Provide the [X, Y] coordinate of the cell's center where the given text is located.  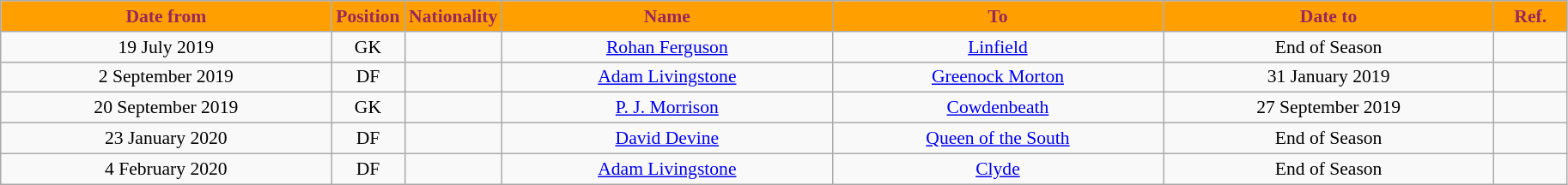
4 February 2020 [167, 169]
Name [666, 16]
Clyde [998, 169]
20 September 2019 [167, 108]
Queen of the South [998, 139]
Ref. [1530, 16]
Linfield [998, 47]
Nationality [453, 16]
P. J. Morrison [666, 108]
31 January 2019 [1329, 77]
Rohan Ferguson [666, 47]
Greenock Morton [998, 77]
Position [368, 16]
Cowdenbeath [998, 108]
David Devine [666, 139]
Date to [1329, 16]
19 July 2019 [167, 47]
23 January 2020 [167, 139]
Date from [167, 16]
To [998, 16]
2 September 2019 [167, 77]
27 September 2019 [1329, 108]
